Locate the cell with the specified text and output its (X, Y) center coordinate. 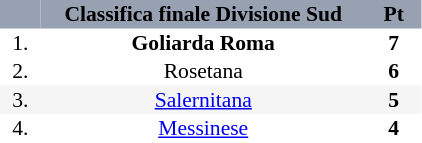
4 (394, 128)
Pt (394, 14)
Goliarda Roma (203, 42)
Classifica finale Divisione Sud (203, 14)
7 (394, 42)
6 (394, 71)
Messinese (203, 128)
5 (394, 100)
4. (20, 128)
Salernitana (203, 100)
3. (20, 100)
1. (20, 42)
2. (20, 71)
Rosetana (203, 71)
